Locate the cell with the specified text and output its [x, y] center coordinate. 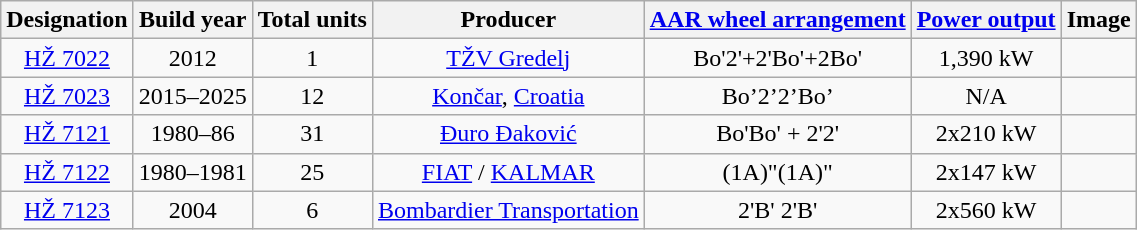
2004 [192, 210]
Bombardier Transportation [508, 210]
HŽ 7023 [67, 96]
Bo’2’2’Bo’ [778, 96]
31 [312, 134]
2012 [192, 58]
TŽV Gredelj [508, 58]
HŽ 7022 [67, 58]
25 [312, 172]
2015–2025 [192, 96]
1,390 kW [986, 58]
Bo'Bo' + 2'2' [778, 134]
FIAT / KALMAR [508, 172]
2x147 kW [986, 172]
Končar, Croatia [508, 96]
HŽ 7121 [67, 134]
N/A [986, 96]
Designation [67, 20]
2'B' 2'B' [778, 210]
HŽ 7122 [67, 172]
Bo'2'+2'Bo'+2Bo' [778, 58]
1980–86 [192, 134]
Total units [312, 20]
Image [1098, 20]
(1A)"(1A)" [778, 172]
Đuro Đaković [508, 134]
Power output [986, 20]
1 [312, 58]
12 [312, 96]
2x210 kW [986, 134]
1980–1981 [192, 172]
6 [312, 210]
Producer [508, 20]
2x560 kW [986, 210]
HŽ 7123 [67, 210]
Build year [192, 20]
AAR wheel arrangement [778, 20]
